Output the [X, Y] coordinate of the center of the cell containing the given text.  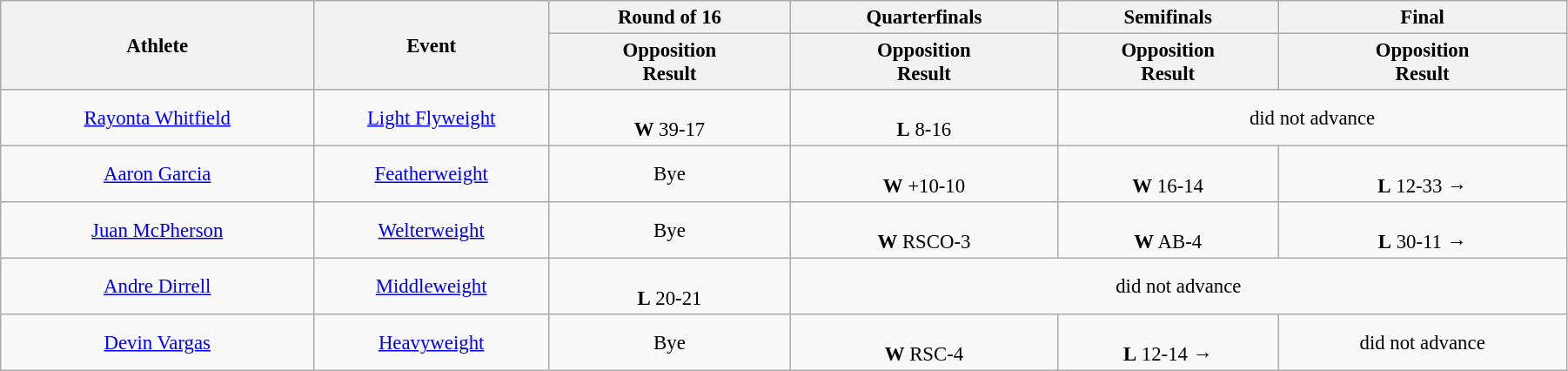
W 16-14 [1168, 174]
Athlete [157, 45]
Andre Dirrell [157, 287]
L 20-21 [670, 287]
W +10-10 [924, 174]
Quarterfinals [924, 17]
Round of 16 [670, 17]
Middleweight [432, 287]
Juan McPherson [157, 230]
Final [1423, 17]
W RSCO-3 [924, 230]
Featherweight [432, 174]
W 39-17 [670, 118]
Semifinals [1168, 17]
Light Flyweight [432, 118]
W AB-4 [1168, 230]
Event [432, 45]
L 8-16 [924, 118]
L 30-11 → [1423, 230]
L 12-33 → [1423, 174]
Aaron Garcia [157, 174]
Rayonta Whitfield [157, 118]
Welterweight [432, 230]
